Extract the [X, Y] coordinate from the center of the cell holding the provided text.  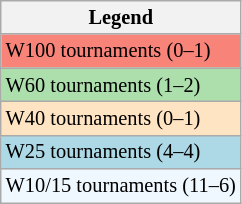
Legend [121, 17]
W25 tournaments (4–4) [121, 152]
W100 tournaments (0–1) [121, 51]
W10/15 tournaments (11–6) [121, 186]
W40 tournaments (0–1) [121, 118]
W60 tournaments (1–2) [121, 85]
